For the text-containing cell, return its midpoint in (X, Y) coordinate format. 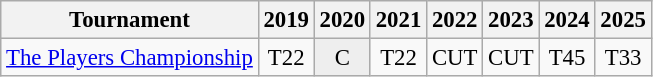
2021 (398, 20)
T33 (623, 58)
T45 (567, 58)
2022 (455, 20)
2023 (511, 20)
2020 (342, 20)
The Players Championship (130, 58)
Tournament (130, 20)
2019 (286, 20)
2024 (567, 20)
2025 (623, 20)
C (342, 58)
